Return (X, Y) of the center of cell containing provided text 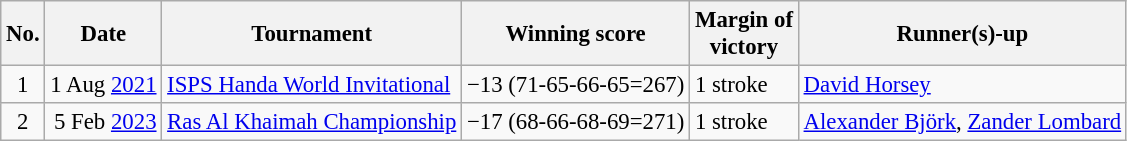
David Horsey (962, 85)
Runner(s)-up (962, 34)
2 (23, 122)
−13 (71-65-66-65=267) (576, 85)
Alexander Björk, Zander Lombard (962, 122)
ISPS Handa World Invitational (312, 85)
Margin ofvictory (744, 34)
1 Aug 2021 (104, 85)
No. (23, 34)
Ras Al Khaimah Championship (312, 122)
Tournament (312, 34)
Winning score (576, 34)
−17 (68-66-68-69=271) (576, 122)
5 Feb 2023 (104, 122)
Date (104, 34)
1 (23, 85)
